For the text-containing cell, return its midpoint in [X, Y] coordinate format. 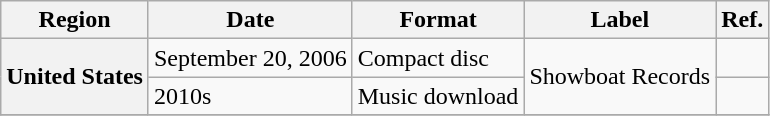
Label [620, 20]
Showboat Records [620, 77]
2010s [250, 96]
Format [438, 20]
Music download [438, 96]
United States [75, 77]
September 20, 2006 [250, 58]
Ref. [742, 20]
Region [75, 20]
Date [250, 20]
Compact disc [438, 58]
